Capture the cell that displays the provided text and extract its [X, Y] central coordinate. 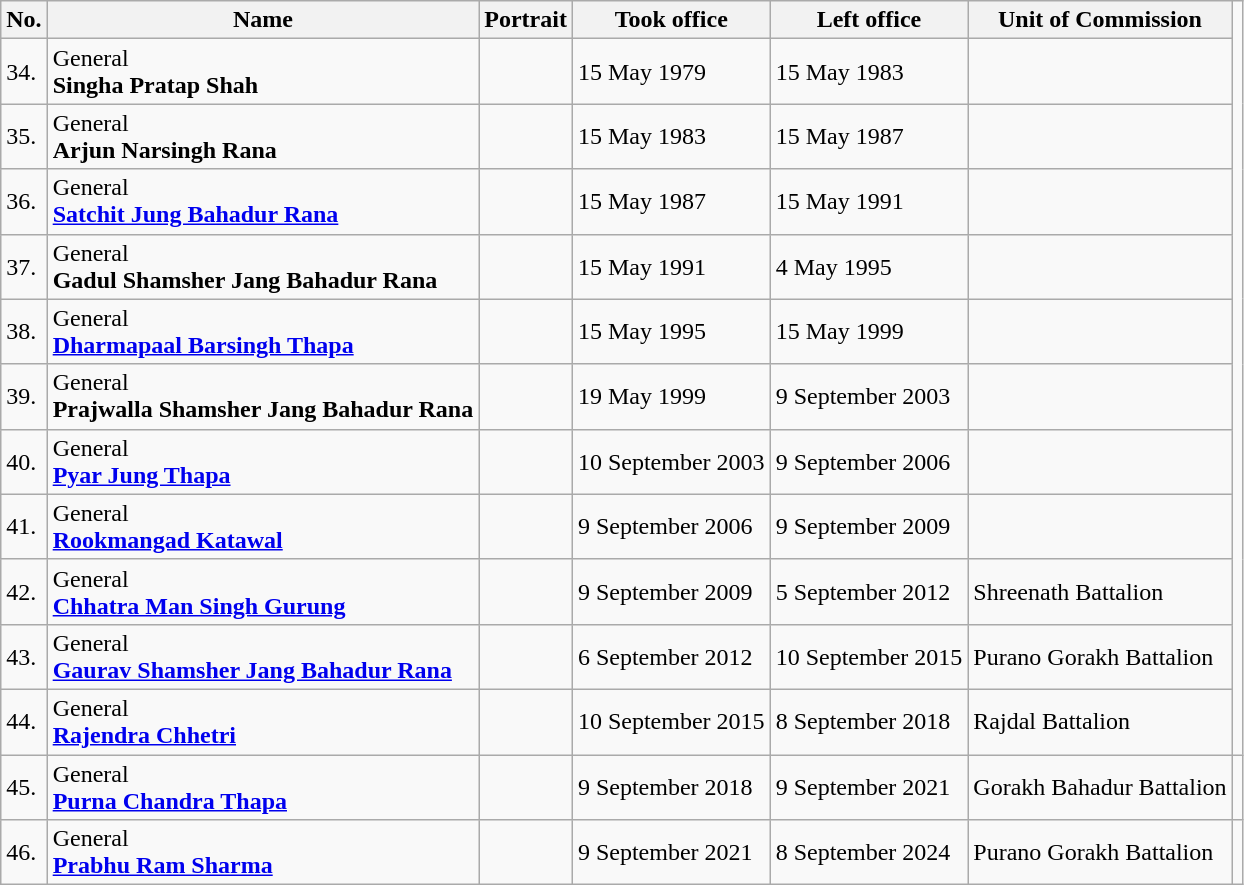
44. [24, 722]
15 May 1999 [869, 332]
10 September 2003 [671, 462]
GeneralDharmapaal Barsingh Thapa [263, 332]
38. [24, 332]
8 September 2018 [869, 722]
36. [24, 202]
GeneralPrabhu Ram Sharma [263, 852]
15 May 1979 [671, 72]
GeneralPrajwalla Shamsher Jang Bahadur Rana [263, 396]
Took office [671, 20]
No. [24, 20]
8 September 2024 [869, 852]
GeneralPurna Chandra Thapa [263, 786]
46. [24, 852]
37. [24, 266]
Name [263, 20]
39. [24, 396]
42. [24, 592]
GeneralPyar Jung Thapa [263, 462]
Gorakh Bahadur Battalion [1100, 786]
Rajdal Battalion [1100, 722]
34. [24, 72]
Unit of Commission [1100, 20]
43. [24, 656]
Shreenath Battalion [1100, 592]
5 September 2012 [869, 592]
GeneralSingha Pratap Shah [263, 72]
9 September 2018 [671, 786]
Portrait [526, 20]
6 September 2012 [671, 656]
4 May 1995 [869, 266]
19 May 1999 [671, 396]
GeneralRajendra Chhetri [263, 722]
GeneralRookmangad Katawal [263, 526]
41. [24, 526]
GeneralGadul Shamsher Jang Bahadur Rana [263, 266]
35. [24, 136]
GeneralChhatra Man Singh Gurung [263, 592]
15 May 1995 [671, 332]
GeneralSatchit Jung Bahadur Rana [263, 202]
9 September 2003 [869, 396]
40. [24, 462]
GeneralArjun Narsingh Rana [263, 136]
GeneralGaurav Shamsher Jang Bahadur Rana [263, 656]
Left office [869, 20]
45. [24, 786]
